For the text-containing cell, return its midpoint in [x, y] coordinate format. 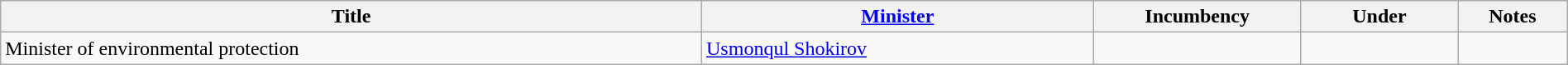
Title [351, 17]
Minister [898, 17]
Minister of environmental protection [351, 48]
Usmonqul Shokirov [898, 48]
Under [1379, 17]
Notes [1513, 17]
Incumbency [1198, 17]
